Locate the cell with the specified text and output its (x, y) center coordinate. 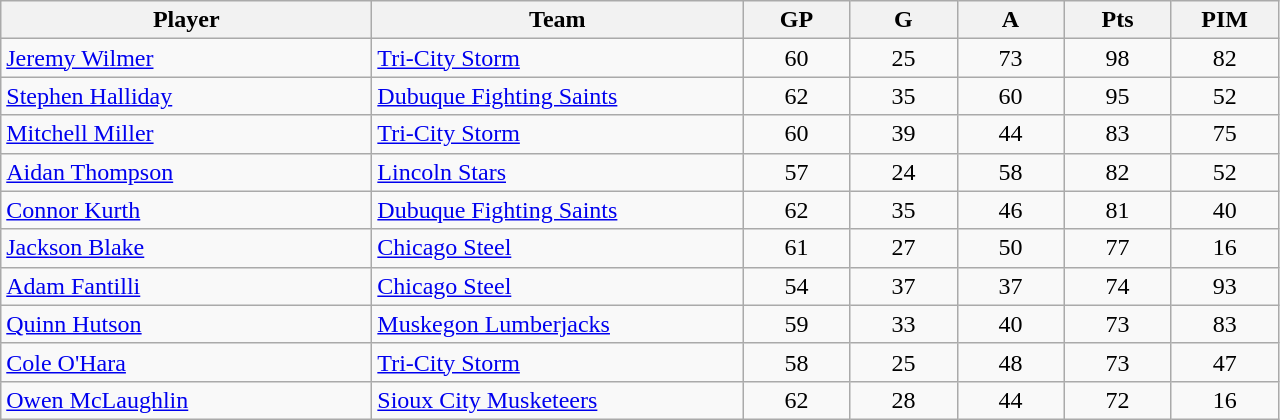
Connor Kurth (186, 210)
98 (1118, 58)
Adam Fantilli (186, 286)
61 (796, 248)
Player (186, 20)
Mitchell Miller (186, 134)
77 (1118, 248)
Jackson Blake (186, 248)
81 (1118, 210)
Quinn Hutson (186, 324)
75 (1224, 134)
Cole O'Hara (186, 362)
47 (1224, 362)
46 (1010, 210)
Lincoln Stars (558, 172)
Sioux City Musketeers (558, 400)
Team (558, 20)
72 (1118, 400)
Stephen Halliday (186, 96)
GP (796, 20)
PIM (1224, 20)
50 (1010, 248)
39 (904, 134)
27 (904, 248)
Muskegon Lumberjacks (558, 324)
28 (904, 400)
33 (904, 324)
Aidan Thompson (186, 172)
A (1010, 20)
Jeremy Wilmer (186, 58)
Pts (1118, 20)
54 (796, 286)
24 (904, 172)
59 (796, 324)
74 (1118, 286)
95 (1118, 96)
93 (1224, 286)
57 (796, 172)
G (904, 20)
Owen McLaughlin (186, 400)
48 (1010, 362)
